Scan for the cell matching the given text and deliver its (X, Y) coordinate at center. 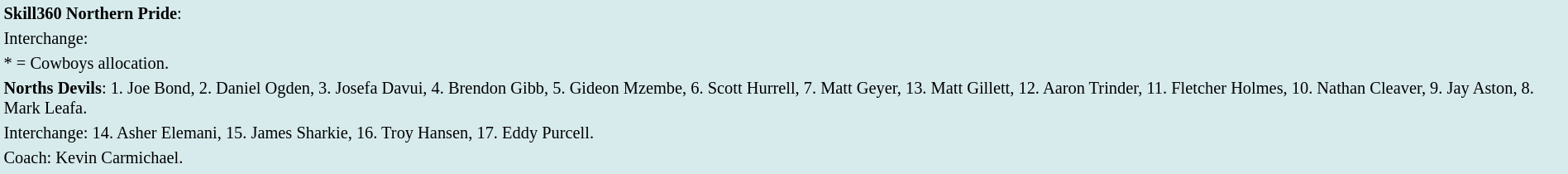
* = Cowboys allocation. (784, 63)
Coach: Kevin Carmichael. (784, 157)
Interchange: 14. Asher Elemani, 15. James Sharkie, 16. Troy Hansen, 17. Eddy Purcell. (784, 133)
Skill360 Northern Pride: (784, 13)
Interchange: (784, 38)
